Pinpoint the cell where the given text exists, returning its (X, Y) midpoint coordinate. 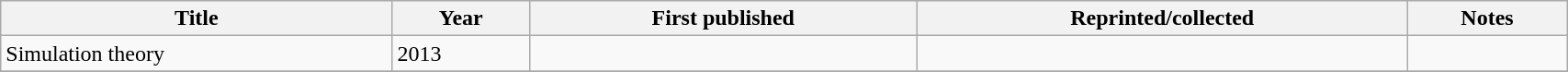
Year (461, 18)
Simulation theory (197, 54)
Notes (1486, 18)
Title (197, 18)
Reprinted/collected (1162, 18)
2013 (461, 54)
First published (724, 18)
